From the cell containing the given text, extract its center point as [x, y] coordinate. 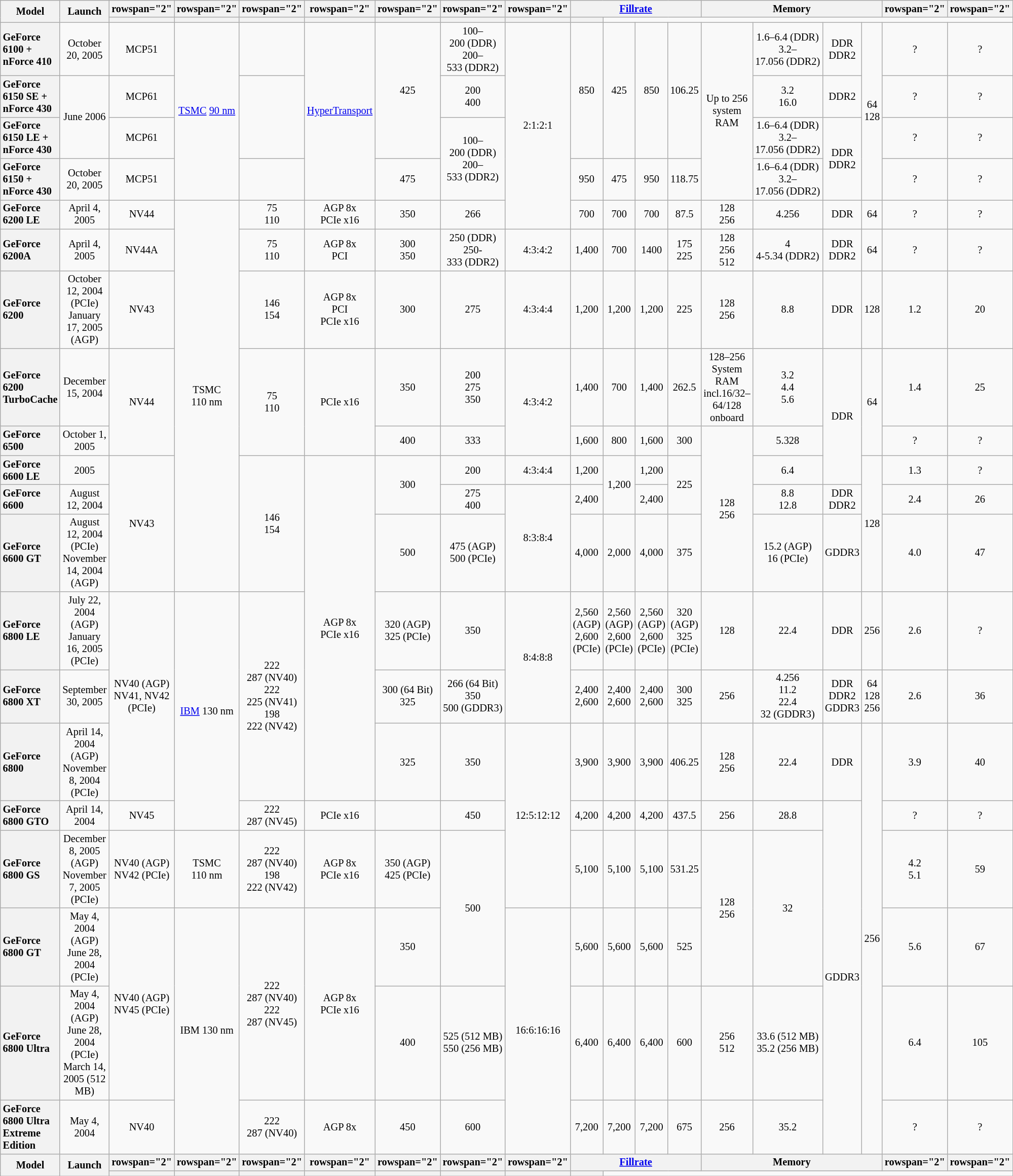
3.24.45.6 [787, 387]
HyperTransport [340, 111]
12:5:12:12 [538, 816]
TSMC 90 nm [207, 111]
AGP 8xPCI [340, 250]
40 [980, 762]
32 [787, 908]
May 4, 2004 [84, 1127]
Up to 256 system RAM [727, 111]
4.0 [915, 553]
GeForce 6150 + nForce 430 [30, 179]
28.8 [787, 815]
87.5 [685, 214]
266 (64 Bit)350500 (GDDR3) [473, 696]
GeForce 6800 GT [30, 947]
May 4, 2004 (AGP)June 28, 2004 (PCIe)March 14, 2005 (512 MB) [84, 1043]
118.75 [685, 179]
5.328 [787, 441]
July 22, 2004 (AGP)January 16, 2005 (PCIe) [84, 631]
GeForce 6200 LE [30, 214]
4.256 [787, 214]
222287 (NV40)222225 (NV41)198222 (NV42) [272, 696]
June 2006 [84, 117]
47 [980, 553]
NV44A [142, 250]
275 [473, 310]
15.2 (AGP)16 (PCIe) [787, 553]
4.25611.222.432 (GDDR3) [787, 696]
200 [473, 470]
GeForce 6800 [30, 762]
5.6 [915, 947]
20 [980, 310]
DDR2 [842, 96]
GeForce 6800 LE [30, 631]
250 (DDR)250-333 (DDR2) [473, 250]
GeForce 6800 GTO [30, 815]
16:6:16:16 [538, 1031]
8.812.8 [787, 499]
333 [473, 441]
GeForce 6600 [30, 499]
300 (64 Bit)325 [407, 696]
December 8, 2005 (AGP)November 7, 2005 (PCIe) [84, 869]
3.216.0 [787, 96]
GeForce 6200 [30, 310]
128–256 System RAM incl.16/32–64/128 onboard [727, 387]
300325 [685, 696]
September 30, 2005 [84, 696]
1.2 [915, 310]
375 [685, 553]
AGP 8xPCIPCIe x16 [340, 310]
59 [980, 869]
2:1:2:1 [538, 126]
August 12, 2004 (PCIe)November 14, 2004 (AGP) [84, 553]
200400 [473, 96]
NV40 [142, 1127]
525 (512 MB)550 (256 MB) [473, 1043]
October 1, 2005 [84, 441]
222287 (NV40) [272, 1127]
GeForce 6100 + nForce 410 [30, 49]
GeForce 6200A [30, 250]
35.2 [787, 1127]
2,000 [619, 553]
2005 [84, 470]
8:4:8:8 [538, 658]
1.3 [915, 470]
200275350 [473, 387]
GeForce 6800 GS [30, 869]
GeForce 6600 GT [30, 553]
AGP 8x [340, 1127]
800 [619, 441]
325 [407, 762]
NV45 [142, 815]
GeForce 6150 LE + nForce 430 [30, 138]
475 (AGP)500 (PCIe) [473, 553]
64128256 [872, 696]
128256512 [727, 250]
GeForce 6600 LE [30, 470]
262.5 [685, 387]
222287 (NV40)198222 (NV42) [272, 869]
GeForce 6150 SE + nForce 430 [30, 96]
36 [980, 696]
531.25 [685, 869]
437.5 [685, 815]
64128 [872, 111]
33.6 (512 MB)35.2 (256 MB) [787, 1043]
256512 [727, 1043]
GeForce 6800 Ultra Extreme Edition [30, 1127]
NV40 (AGP)NV45 (PCIe) [142, 1004]
525 [685, 947]
8.8 [787, 310]
NV40 (AGP)NV41, NV42 (PCIe) [142, 696]
106.25 [685, 90]
NV40 (AGP)NV42 (PCIe) [142, 869]
26 [980, 499]
105 [980, 1043]
December 15, 2004 [84, 387]
67 [980, 947]
August 12, 2004 [84, 499]
222287 (NV40)222287 (NV45) [272, 1004]
April 14, 2004 [84, 815]
GeForce 6500 [30, 441]
175225 [685, 250]
1400 [652, 250]
350 (AGP)425 (PCIe) [407, 869]
GeForce 6800 Ultra [30, 1043]
GeForce 6200 TurboCache [30, 387]
8:3:8:4 [538, 538]
222287 (NV45) [272, 815]
406.25 [685, 762]
3.9 [915, 762]
25 [980, 387]
275400 [473, 499]
1.4 [915, 387]
May 4, 2004 (AGP)June 28, 2004 (PCIe) [84, 947]
April 14, 2004 (AGP)November 8, 2004 (PCIe) [84, 762]
October 12, 2004 (PCIe)January 17, 2005 (AGP) [84, 310]
GeForce 6800 XT [30, 696]
266 [473, 214]
675 [685, 1127]
2.4 [915, 499]
300350 [407, 250]
4.25.1 [915, 869]
44-5.34 (DDR2) [787, 250]
DDRDDR2GDDR3 [842, 696]
